Provide the (x, y) coordinate of the cell's center where the given text is located.  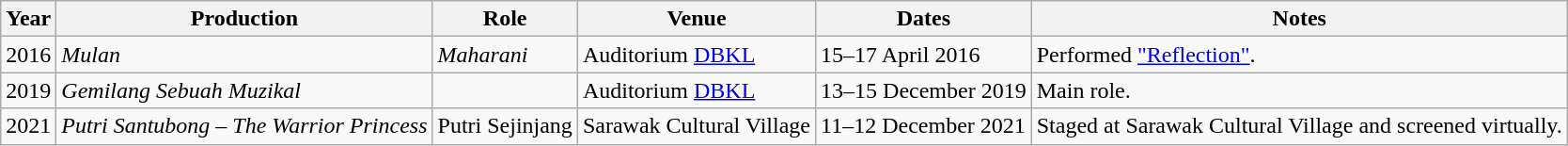
Notes (1299, 19)
Mulan (244, 55)
Performed "Reflection". (1299, 55)
Maharani (505, 55)
11–12 December 2021 (924, 126)
Venue (696, 19)
Staged at Sarawak Cultural Village and screened virtually. (1299, 126)
Gemilang Sebuah Muzikal (244, 90)
13–15 December 2019 (924, 90)
Putri Santubong – The Warrior Princess (244, 126)
Sarawak Cultural Village (696, 126)
Putri Sejinjang (505, 126)
Year (28, 19)
2019 (28, 90)
2021 (28, 126)
Dates (924, 19)
15–17 April 2016 (924, 55)
Main role. (1299, 90)
2016 (28, 55)
Role (505, 19)
Production (244, 19)
